Extract the [x, y] coordinate from the center of the cell holding the provided text.  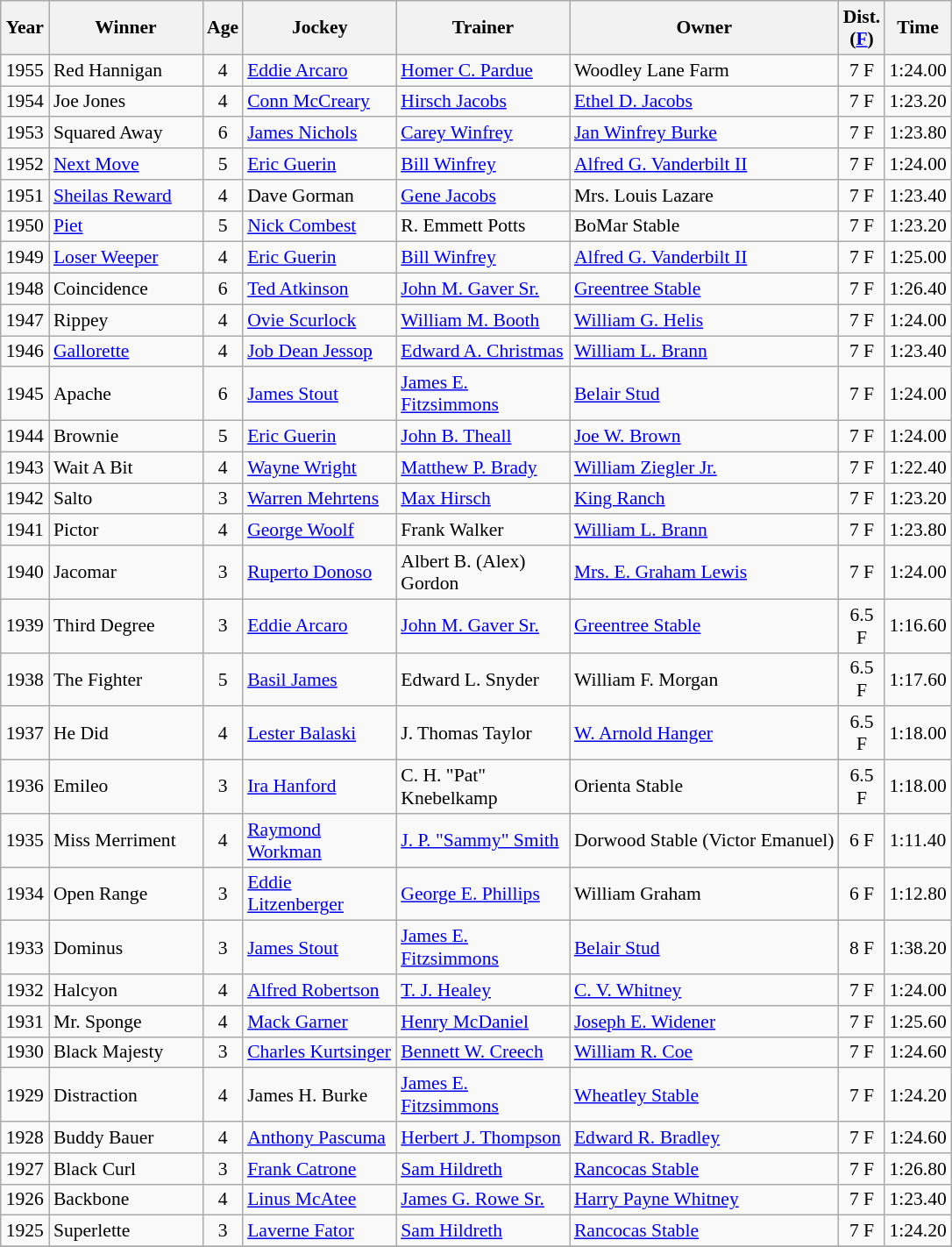
Wayne Wright [319, 467]
J. Thomas Taylor [483, 733]
8 F [863, 947]
Dominus [126, 947]
Loser Weeper [126, 258]
1925 [25, 1231]
1952 [25, 164]
1:26.40 [917, 289]
Ovie Scurlock [319, 320]
King Ranch [705, 499]
Harry Payne Whitney [705, 1200]
Winner [126, 28]
Eddie Litzenberger [319, 894]
William Ziegler Jr. [705, 467]
C. H. "Pat" Knebelkamp [483, 787]
1954 [25, 102]
1938 [25, 679]
Distraction [126, 1094]
Wait A Bit [126, 467]
The Fighter [126, 679]
Matthew P. Brady [483, 467]
William G. Helis [705, 320]
George Woolf [319, 531]
Halcyon [126, 990]
Rippey [126, 320]
Frank Walker [483, 531]
Apache [126, 395]
Woodley Lane Farm [705, 70]
Next Move [126, 164]
Miss Merriment [126, 840]
James H. Burke [319, 1094]
Age [223, 28]
William Graham [705, 894]
Dave Gorman [319, 196]
Mrs. E. Graham Lewis [705, 572]
Gene Jacobs [483, 196]
1931 [25, 1022]
Jacomar [126, 572]
Carey Winfrey [483, 133]
1930 [25, 1052]
Edward L. Snyder [483, 679]
Joe Jones [126, 102]
Time [917, 28]
Joseph E. Widener [705, 1022]
1:12.80 [917, 894]
1951 [25, 196]
1940 [25, 572]
Pictor [126, 531]
George E. Phillips [483, 894]
Owner [705, 28]
1945 [25, 395]
Red Hannigan [126, 70]
Ruperto Donoso [319, 572]
1:11.40 [917, 840]
Lester Balaski [319, 733]
Gallorette [126, 352]
1936 [25, 787]
1944 [25, 437]
James Nichols [319, 133]
Dist. (F) [863, 28]
1953 [25, 133]
Buddy Bauer [126, 1137]
Edward R. Bradley [705, 1137]
Conn McCreary [319, 102]
Max Hirsch [483, 499]
Charles Kurtsinger [319, 1052]
1:38.20 [917, 947]
Wheatley Stable [705, 1094]
Dorwood Stable (Victor Emanuel) [705, 840]
Mrs. Louis Lazare [705, 196]
J. P. "Sammy" Smith [483, 840]
Piet [126, 226]
1933 [25, 947]
William F. Morgan [705, 679]
John B. Theall [483, 437]
Hirsch Jacobs [483, 102]
Laverne Fator [319, 1231]
1947 [25, 320]
Henry McDaniel [483, 1022]
Jan Winfrey Burke [705, 133]
1941 [25, 531]
1948 [25, 289]
1949 [25, 258]
1929 [25, 1094]
1946 [25, 352]
Mack Garner [319, 1022]
Basil James [319, 679]
Open Range [126, 894]
Herbert J. Thompson [483, 1137]
Ted Atkinson [319, 289]
C. V. Whitney [705, 990]
Albert B. (Alex) Gordon [483, 572]
Ira Hanford [319, 787]
Frank Catrone [319, 1169]
James G. Rowe Sr. [483, 1200]
1935 [25, 840]
Edward A. Christmas [483, 352]
1927 [25, 1169]
Homer C. Pardue [483, 70]
1932 [25, 990]
Alfred Robertson [319, 990]
1:22.40 [917, 467]
1939 [25, 626]
1926 [25, 1200]
Squared Away [126, 133]
Warren Mehrtens [319, 499]
Orienta Stable [705, 787]
1950 [25, 226]
Bennett W. Creech [483, 1052]
1943 [25, 467]
1:26.80 [917, 1169]
William R. Coe [705, 1052]
1:25.60 [917, 1022]
Ethel D. Jacobs [705, 102]
Year [25, 28]
Black Majesty [126, 1052]
Black Curl [126, 1169]
W. Arnold Hanger [705, 733]
Joe W. Brown [705, 437]
1934 [25, 894]
1:17.60 [917, 679]
William M. Booth [483, 320]
R. Emmett Potts [483, 226]
Salto [126, 499]
Raymond Workman [319, 840]
Nick Combest [319, 226]
Mr. Sponge [126, 1022]
Backbone [126, 1200]
Linus McAtee [319, 1200]
Third Degree [126, 626]
Trainer [483, 28]
1:25.00 [917, 258]
BoMar Stable [705, 226]
Superlette [126, 1231]
T. J. Healey [483, 990]
Anthony Pascuma [319, 1137]
1:16.60 [917, 626]
Emileo [126, 787]
1942 [25, 499]
Coincidence [126, 289]
1928 [25, 1137]
1937 [25, 733]
1955 [25, 70]
Jockey [319, 28]
Brownie [126, 437]
Job Dean Jessop [319, 352]
Sheilas Reward [126, 196]
He Did [126, 733]
